Search for the cell housing the specified text and yield its [X, Y] center coordinate. 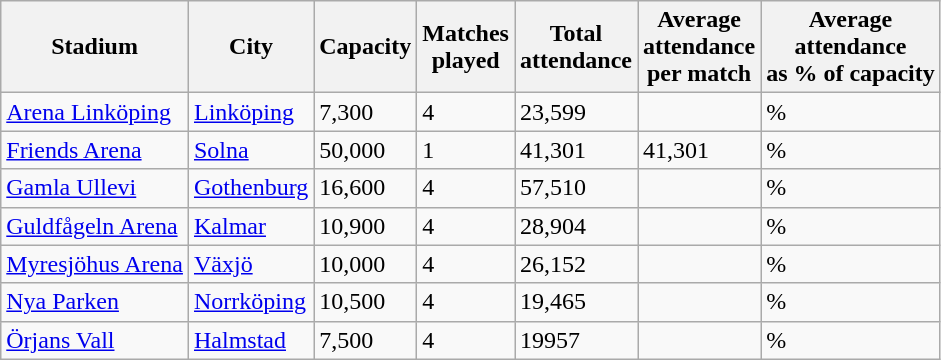
Halmstad [250, 340]
7,300 [366, 112]
19957 [576, 340]
7,500 [366, 340]
Capacity [366, 47]
Matchesplayed [466, 47]
Stadium [95, 47]
Örjans Vall [95, 340]
Myresjöhus Arena [95, 264]
1 [466, 150]
Averageattendanceas % of capacity [851, 47]
28,904 [576, 226]
50,000 [366, 150]
Norrköping [250, 302]
Solna [250, 150]
Arena Linköping [95, 112]
Kalmar [250, 226]
Nya Parken [95, 302]
26,152 [576, 264]
57,510 [576, 188]
16,600 [366, 188]
Gothenburg [250, 188]
19,465 [576, 302]
23,599 [576, 112]
Totalattendance [576, 47]
Gamla Ullevi [95, 188]
Averageattendanceper match [700, 47]
10,000 [366, 264]
10,500 [366, 302]
Guldfågeln Arena [95, 226]
10,900 [366, 226]
City [250, 47]
Linköping [250, 112]
Växjö [250, 264]
Friends Arena [95, 150]
